Capture the cell that displays the provided text and extract its (x, y) central coordinate. 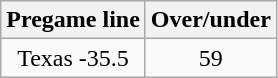
Texas -35.5 (74, 58)
Over/under (210, 20)
Pregame line (74, 20)
59 (210, 58)
